Detect which cell encompasses the target text, then output its (X, Y) center coordinate. 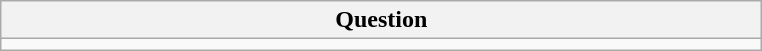
Question (382, 20)
